Extract the (X, Y) coordinate from the center of the cell holding the provided text.  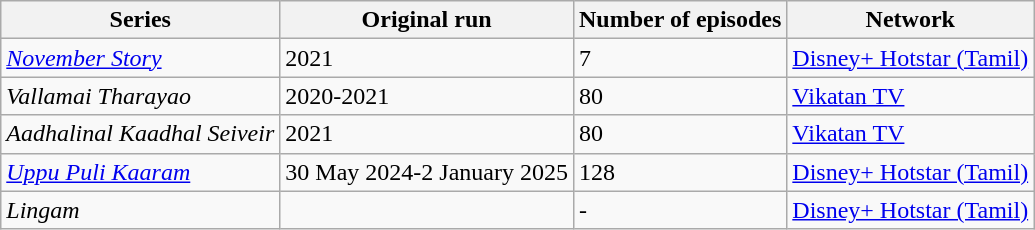
30 May 2024-2 January 2025 (427, 172)
128 (680, 172)
7 (680, 58)
Vallamai Tharayao (140, 96)
Lingam (140, 210)
Number of episodes (680, 20)
2020-2021 (427, 96)
Network (910, 20)
Uppu Puli Kaaram (140, 172)
Original run (427, 20)
November Story (140, 58)
Aadhalinal Kaadhal Seiveir (140, 134)
Series (140, 20)
- (680, 210)
